Capture the cell that displays the provided text and extract its [x, y] central coordinate. 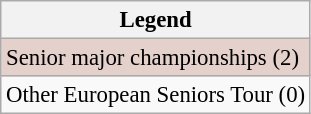
Other European Seniors Tour (0) [156, 95]
Legend [156, 20]
Senior major championships (2) [156, 58]
